Provide the [X, Y] coordinate of the cell's center where the given text is located.  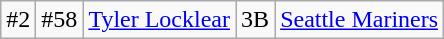
#2 [18, 20]
Tyler Locklear [160, 20]
Seattle Mariners [360, 20]
3B [256, 20]
#58 [60, 20]
